Extract the (X, Y) coordinate from the center of the cell holding the provided text.  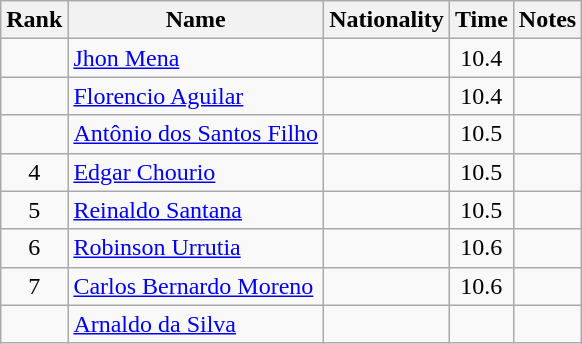
Notes (547, 20)
Time (481, 20)
Name (196, 20)
Nationality (387, 20)
7 (34, 286)
Antônio dos Santos Filho (196, 134)
Robinson Urrutia (196, 248)
Reinaldo Santana (196, 210)
6 (34, 248)
4 (34, 172)
Edgar Chourio (196, 172)
Carlos Bernardo Moreno (196, 286)
Rank (34, 20)
5 (34, 210)
Jhon Mena (196, 58)
Florencio Aguilar (196, 96)
Arnaldo da Silva (196, 324)
